Capture the cell that displays the provided text and extract its (X, Y) central coordinate. 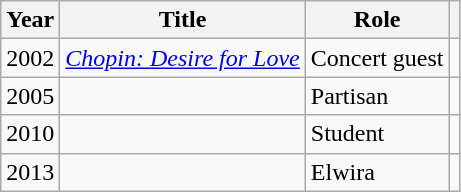
Role (377, 20)
Title (182, 20)
2002 (30, 58)
2013 (30, 172)
Student (377, 134)
Elwira (377, 172)
Year (30, 20)
Concert guest (377, 58)
Partisan (377, 96)
Chopin: Desire for Love (182, 58)
2005 (30, 96)
2010 (30, 134)
